Capture the cell that displays the provided text and extract its (X, Y) central coordinate. 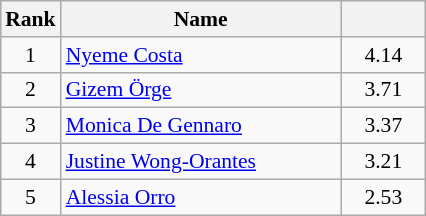
2 (30, 90)
Rank (30, 19)
3 (30, 126)
Alessia Orro (201, 197)
4.14 (384, 54)
2.53 (384, 197)
Name (201, 19)
Nyeme Costa (201, 54)
Justine Wong-Orantes (201, 161)
Gizem Örge (201, 90)
4 (30, 161)
3.21 (384, 161)
Monica De Gennaro (201, 126)
3.37 (384, 126)
1 (30, 54)
5 (30, 197)
3.71 (384, 90)
